Detect which cell encompasses the target text, then output its (X, Y) center coordinate. 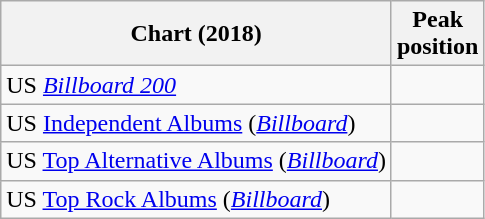
Peakposition (437, 34)
US Top Alternative Albums (Billboard) (196, 161)
US Top Rock Albums (Billboard) (196, 199)
US Independent Albums (Billboard) (196, 123)
US Billboard 200 (196, 85)
Chart (2018) (196, 34)
